Return the [X, Y] coordinate for the center point of the cell that contains the specified text.  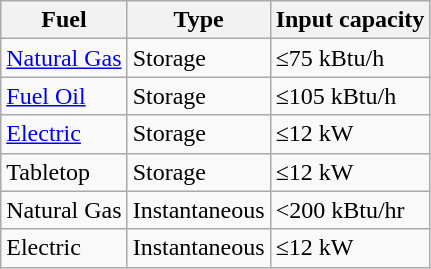
Input capacity [350, 20]
Fuel [64, 20]
<200 kBtu/hr [350, 210]
Type [198, 20]
Fuel Oil [64, 96]
≤105 kBtu/h [350, 96]
≤75 kBtu/h [350, 58]
Tabletop [64, 172]
